Return [x, y] of the center of cell containing provided text 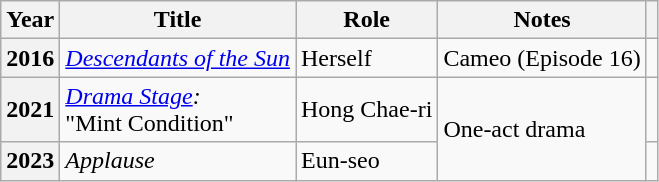
2021 [30, 110]
Eun-seo [367, 161]
Title [178, 20]
Descendants of the Sun [178, 58]
Drama Stage:"Mint Condition" [178, 110]
Herself [367, 58]
One-act drama [542, 128]
Role [367, 20]
2016 [30, 58]
Applause [178, 161]
Year [30, 20]
2023 [30, 161]
Hong Chae-ri [367, 110]
Cameo (Episode 16) [542, 58]
Notes [542, 20]
